Return the (X, Y) coordinate for the center point of the cell that contains the specified text.  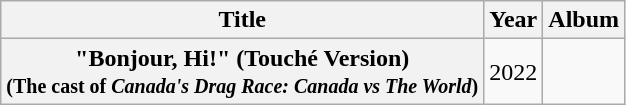
Year (514, 20)
2022 (514, 72)
Title (242, 20)
Album (584, 20)
"Bonjour, Hi!" (Touché Version) (The cast of Canada's Drag Race: Canada vs The World) (242, 72)
